Search for the cell housing the specified text and yield its [X, Y] center coordinate. 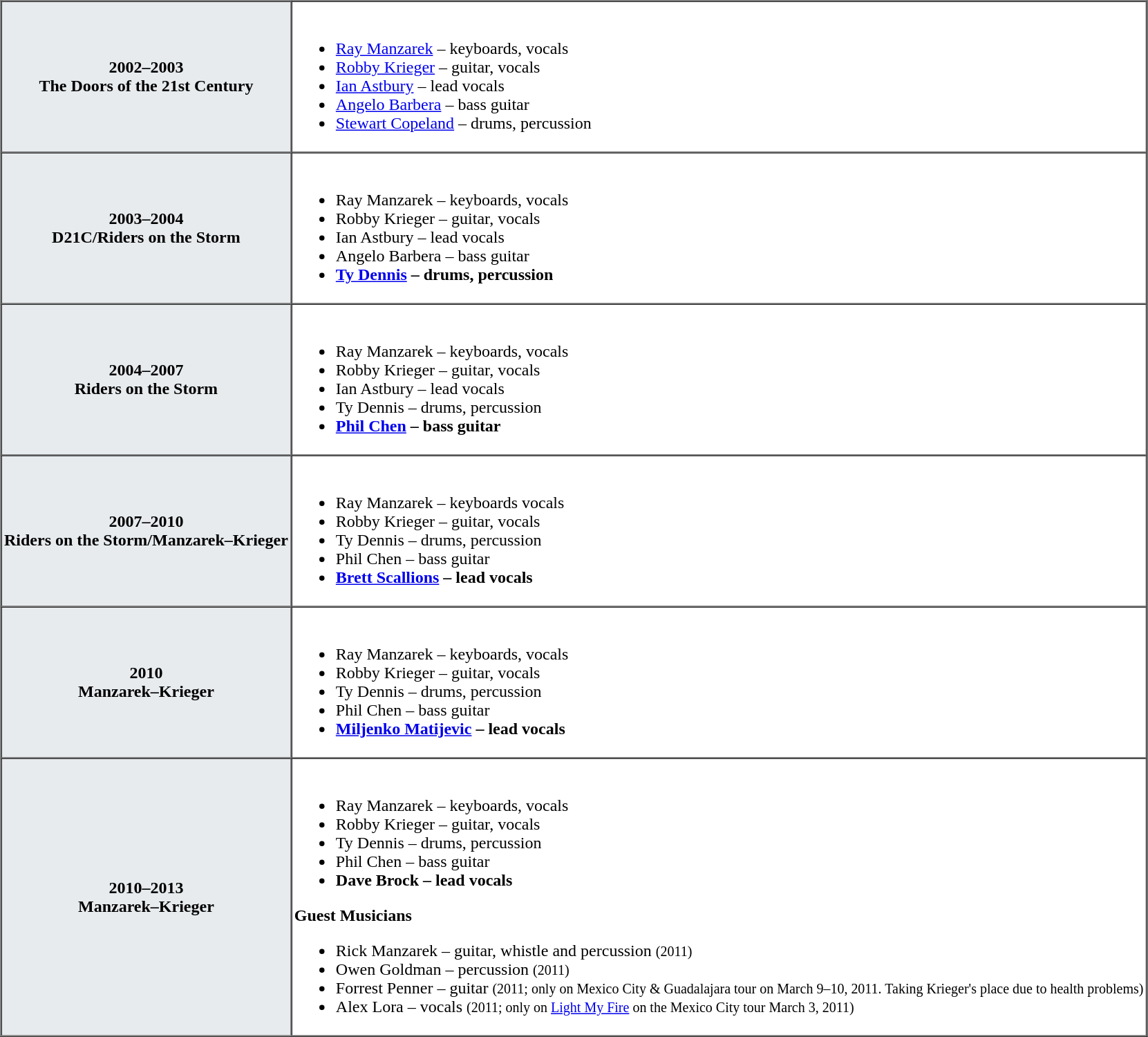
2002–2003The Doors of the 21st Century [147, 77]
Ray Manzarek – keyboards, vocalsRobby Krieger – guitar, vocalsTy Dennis – drums, percussionPhil Chen – bass guitarMiljenko Matijevic – lead vocals [719, 683]
2004–2007Riders on the Storm [147, 380]
2003–2004D21C/Riders on the Storm [147, 228]
2010–2013Manzarek–Krieger [147, 897]
Ray Manzarek – keyboards, vocalsRobby Krieger – guitar, vocalsIan Astbury – lead vocalsTy Dennis – drums, percussionPhil Chen – bass guitar [719, 380]
2007–2010Riders on the Storm/Manzarek–Krieger [147, 531]
Ray Manzarek – keyboards vocalsRobby Krieger – guitar, vocalsTy Dennis – drums, percussionPhil Chen – bass guitarBrett Scallions – lead vocals [719, 531]
2010Manzarek–Krieger [147, 683]
Ray Manzarek – keyboards, vocalsRobby Krieger – guitar, vocalsIan Astbury – lead vocalsAngelo Barbera – bass guitarTy Dennis – drums, percussion [719, 228]
